Find where the given text appears and provide that cell's center as (X, Y) coordinate. 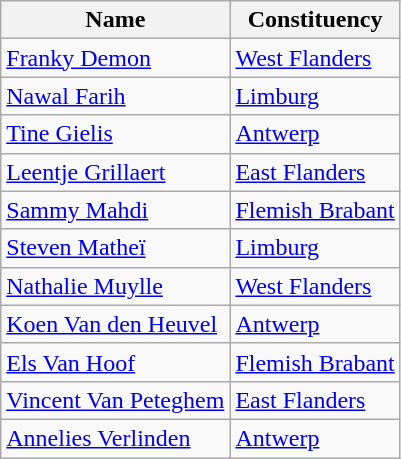
Franky Demon (116, 58)
Vincent Van Peteghem (116, 400)
Name (116, 20)
Steven Matheï (116, 248)
Constituency (315, 20)
Koen Van den Heuvel (116, 324)
Nathalie Muylle (116, 286)
Sammy Mahdi (116, 210)
Nawal Farih (116, 96)
Annelies Verlinden (116, 438)
Els Van Hoof (116, 362)
Tine Gielis (116, 134)
Leentje Grillaert (116, 172)
